Search for the cell housing the specified text and yield its (x, y) center coordinate. 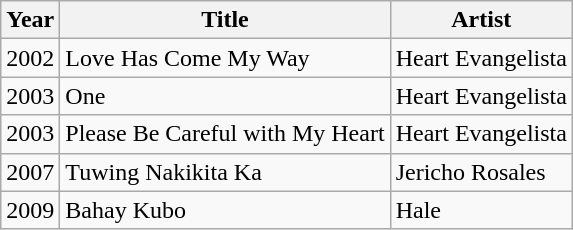
One (225, 96)
Please Be Careful with My Heart (225, 134)
2002 (30, 58)
2007 (30, 172)
2009 (30, 210)
Bahay Kubo (225, 210)
Jericho Rosales (481, 172)
Love Has Come My Way (225, 58)
Tuwing Nakikita Ka (225, 172)
Title (225, 20)
Artist (481, 20)
Hale (481, 210)
Year (30, 20)
